Output the [x, y] coordinate of the center of the cell containing the given text.  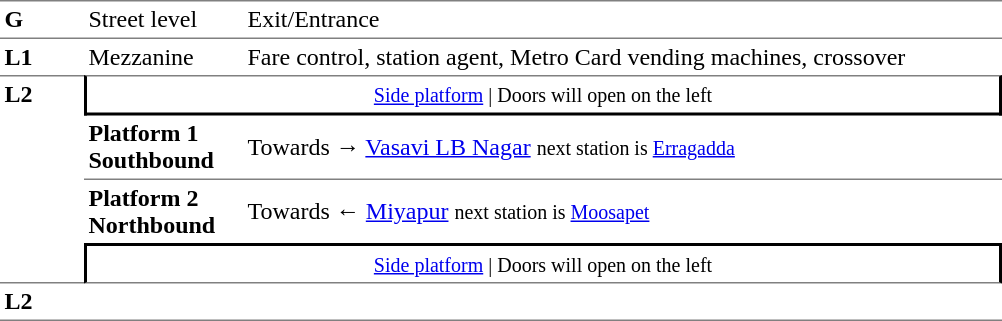
Platform 1Southbound [164, 148]
Exit/Entrance [622, 20]
L2 [42, 179]
G [42, 20]
Street level [164, 20]
L1 [42, 57]
Towards ← Miyapur next station is Moosapet [622, 212]
Mezzanine [164, 57]
Towards → Vasavi LB Nagar next station is Erragadda [622, 148]
Fare control, station agent, Metro Card vending machines, crossover [622, 57]
Platform 2Northbound [164, 212]
